Return the (X, Y) coordinate for the center point of the cell that contains the specified text.  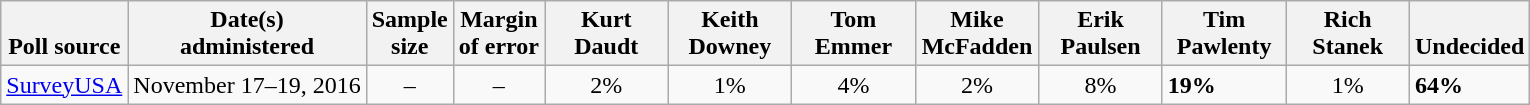
Poll source (64, 34)
TimPawlenty (1224, 34)
Undecided (1469, 34)
RichStanek (1348, 34)
Samplesize (410, 34)
SurveyUSA (64, 85)
ErikPaulsen (1101, 34)
64% (1469, 85)
Date(s)administered (247, 34)
KeithDowney (730, 34)
4% (854, 85)
19% (1224, 85)
TomEmmer (854, 34)
KurtDaudt (606, 34)
November 17–19, 2016 (247, 85)
Marginof error (498, 34)
8% (1101, 85)
MikeMcFadden (977, 34)
